Search for the cell housing the specified text and yield its (X, Y) center coordinate. 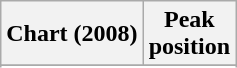
Chart (2008) (72, 34)
Peakposition (189, 34)
